From the cell containing the given text, extract its center point as [X, Y] coordinate. 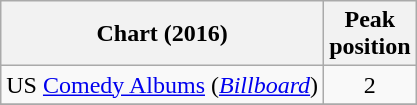
US Comedy Albums (Billboard) [162, 85]
Peakposition [370, 34]
Chart (2016) [162, 34]
2 [370, 85]
